Provide the [X, Y] coordinate of the cell's center where the given text is located.  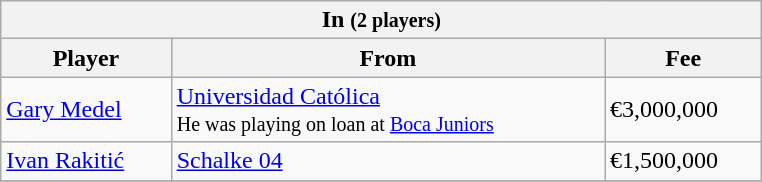
Universidad CatólicaHe was playing on loan at Boca Juniors [388, 110]
Fee [684, 58]
€3,000,000 [684, 110]
Schalke 04 [388, 161]
In (2 players) [382, 20]
Ivan Rakitić [86, 161]
Gary Medel [86, 110]
Player [86, 58]
€1,500,000 [684, 161]
From [388, 58]
